Return the [x, y] coordinate for the center point of the cell that contains the specified text.  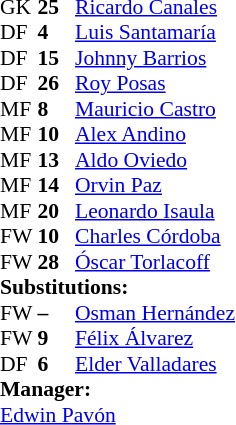
4 [57, 33]
28 [57, 262]
Mauricio Castro [155, 109]
Aldo Oviedo [155, 160]
15 [57, 58]
8 [57, 109]
20 [57, 211]
Charles Córdoba [155, 237]
Félix Álvarez [155, 339]
Luis Santamaría [155, 33]
9 [57, 339]
6 [57, 364]
Manager: [118, 389]
14 [57, 185]
Alex Andino [155, 135]
Substitutions: [118, 287]
Orvin Paz [155, 185]
Leonardo Isaula [155, 211]
Osman Hernández [155, 313]
Elder Valladares [155, 364]
26 [57, 83]
Johnny Barrios [155, 58]
– [57, 313]
13 [57, 160]
Roy Posas [155, 83]
Óscar Torlacoff [155, 262]
